Identify which cell holds the provided text, then report its [x, y] central coordinate. 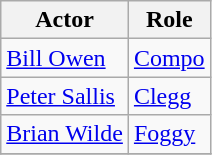
Peter Sallis [65, 96]
Actor [65, 20]
Role [169, 20]
Compo [169, 58]
Bill Owen [65, 58]
Clegg [169, 96]
Foggy [169, 134]
Brian Wilde [65, 134]
